Pinpoint the cell where the given text exists, returning its [x, y] midpoint coordinate. 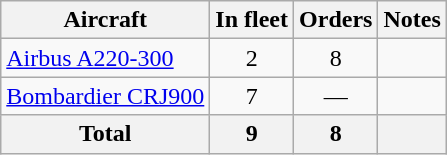
In fleet [252, 20]
Aircraft [106, 20]
7 [252, 96]
2 [252, 58]
Bombardier CRJ900 [106, 96]
Total [106, 134]
9 [252, 134]
Notes [412, 20]
Airbus A220-300 [106, 58]
— [336, 96]
Orders [336, 20]
